Provide the [X, Y] coordinate of the cell's center where the given text is located.  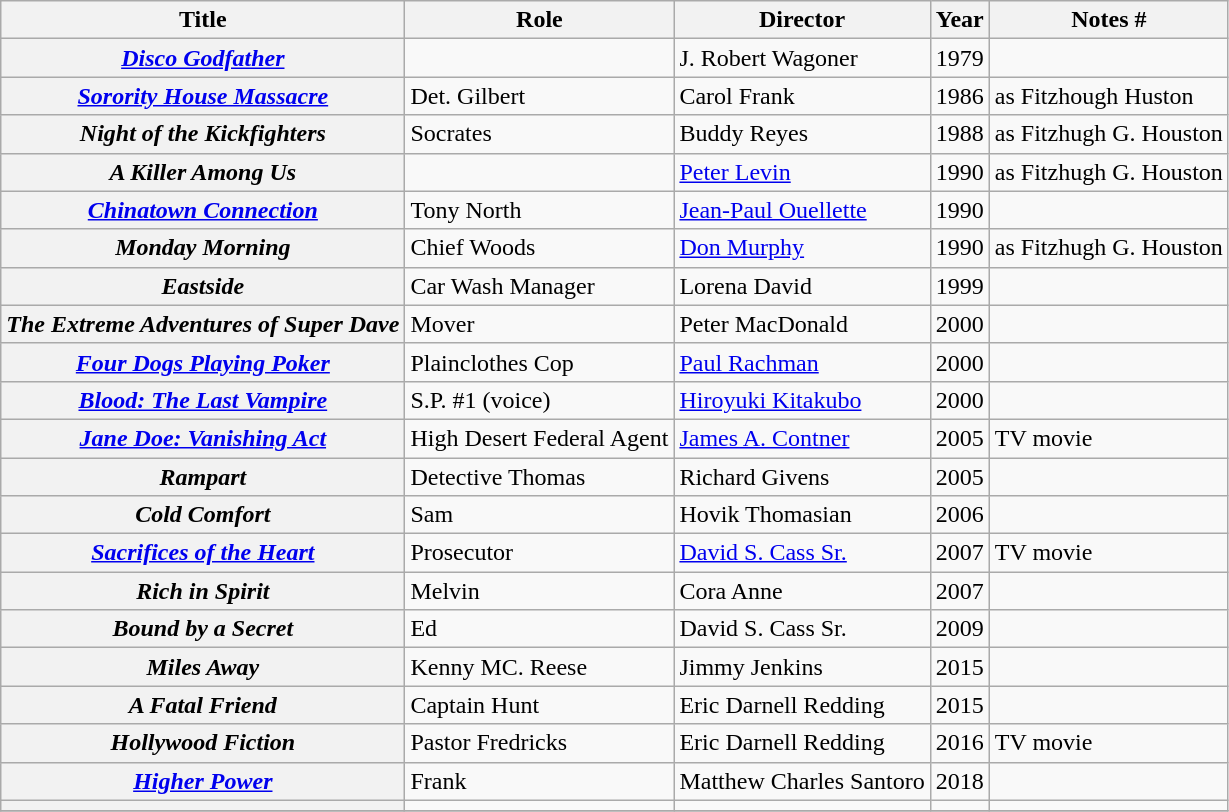
Cora Anne [802, 591]
Night of the Kickfighters [203, 134]
Four Dogs Playing Poker [203, 362]
Ed [540, 629]
1988 [960, 134]
Sacrifices of the Heart [203, 553]
Chief Woods [540, 248]
Richard Givens [802, 477]
Tony North [540, 210]
High Desert Federal Agent [540, 438]
James A. Contner [802, 438]
Year [960, 20]
Higher Power [203, 781]
Paul Rachman [802, 362]
Rich in Spirit [203, 591]
Eastside [203, 286]
Jean-Paul Ouellette [802, 210]
2009 [960, 629]
2016 [960, 743]
2018 [960, 781]
Lorena David [802, 286]
Kenny MC. Reese [540, 667]
Hiroyuki Kitakubo [802, 400]
2006 [960, 515]
J. Robert Wagoner [802, 58]
A Fatal Friend [203, 705]
Disco Godfather [203, 58]
Title [203, 20]
Peter MacDonald [802, 324]
Monday Morning [203, 248]
Hovik Thomasian [802, 515]
The Extreme Adventures of Super Dave [203, 324]
Carol Frank [802, 96]
Melvin [540, 591]
Socrates [540, 134]
1999 [960, 286]
Bound by a Secret [203, 629]
Car Wash Manager [540, 286]
Cold Comfort [203, 515]
Notes # [1108, 20]
Detective Thomas [540, 477]
Peter Levin [802, 172]
S.P. #1 (voice) [540, 400]
Chinatown Connection [203, 210]
Jane Doe: Vanishing Act [203, 438]
Buddy Reyes [802, 134]
Det. Gilbert [540, 96]
Sam [540, 515]
Plainclothes Cop [540, 362]
A Killer Among Us [203, 172]
Director [802, 20]
Captain Hunt [540, 705]
Jimmy Jenkins [802, 667]
Hollywood Fiction [203, 743]
Mover [540, 324]
Frank [540, 781]
Sorority House Massacre [203, 96]
Miles Away [203, 667]
Role [540, 20]
Don Murphy [802, 248]
Pastor Fredricks [540, 743]
Prosecutor [540, 553]
as Fitzhough Huston [1108, 96]
Matthew Charles Santoro [802, 781]
Rampart [203, 477]
1986 [960, 96]
Blood: The Last Vampire [203, 400]
1979 [960, 58]
